Pinpoint the cell where the given text exists, returning its [x, y] midpoint coordinate. 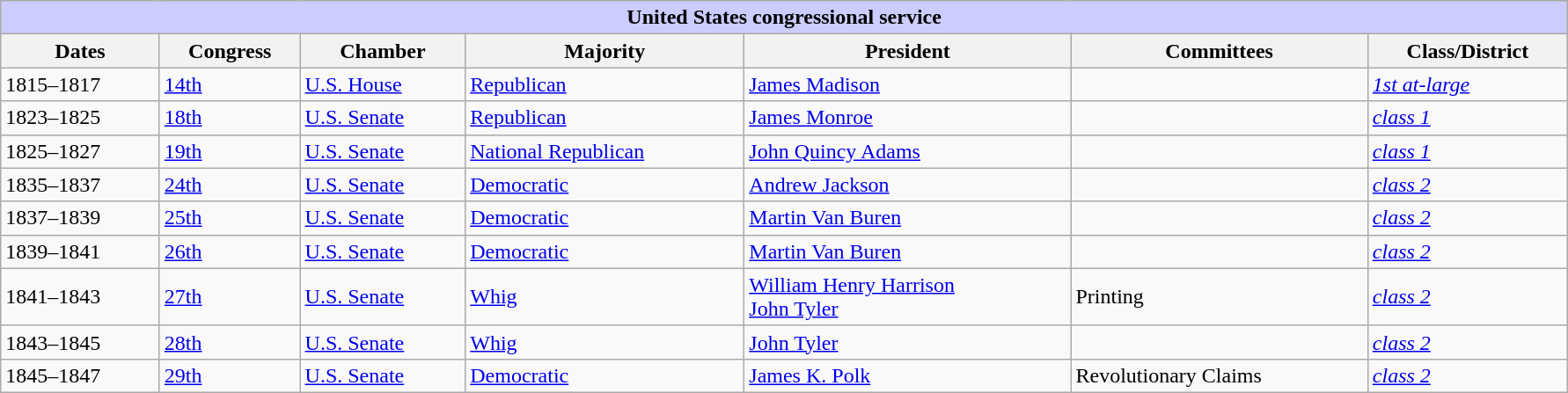
National Republican [605, 151]
1843–1845 [81, 342]
Congress [230, 51]
Majority [605, 51]
John Quincy Adams [908, 151]
18th [230, 118]
James Monroe [908, 118]
Dates [81, 51]
John Tyler [908, 342]
1839–1841 [81, 251]
Printing [1220, 297]
1825–1827 [81, 151]
29th [230, 375]
U.S. House [383, 84]
1st at-large [1468, 84]
25th [230, 218]
Revolutionary Claims [1220, 375]
26th [230, 251]
1845–1847 [81, 375]
24th [230, 185]
Chamber [383, 51]
14th [230, 84]
1835–1837 [81, 185]
1823–1825 [81, 118]
Andrew Jackson [908, 185]
President [908, 51]
1837–1839 [81, 218]
1815–1817 [81, 84]
James K. Polk [908, 375]
1841–1843 [81, 297]
19th [230, 151]
William Henry HarrisonJohn Tyler [908, 297]
Class/District [1468, 51]
James Madison [908, 84]
United States congressional service [785, 18]
Committees [1220, 51]
28th [230, 342]
27th [230, 297]
